From the cell containing the given text, extract its center point as [X, Y] coordinate. 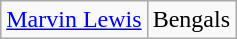
Bengals [191, 20]
Marvin Lewis [74, 20]
